Return the [X, Y] coordinate for the center point of the cell that contains the specified text.  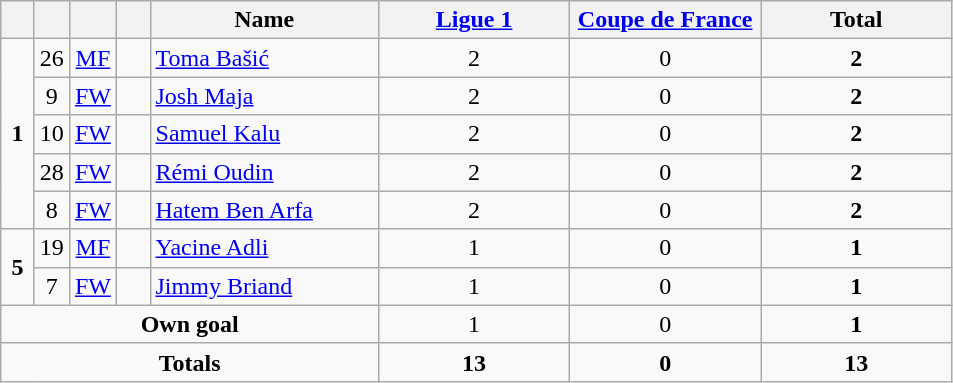
Toma Bašić [264, 58]
Hatem Ben Arfa [264, 210]
Rémi Oudin [264, 172]
5 [18, 267]
Total [856, 20]
19 [52, 248]
7 [52, 286]
Jimmy Briand [264, 286]
28 [52, 172]
Name [264, 20]
Totals [190, 362]
26 [52, 58]
9 [52, 96]
Josh Maja [264, 96]
10 [52, 134]
Yacine Adli [264, 248]
Samuel Kalu [264, 134]
Coupe de France [666, 20]
Ligue 1 [474, 20]
Own goal [190, 324]
8 [52, 210]
